Return the (x, y) coordinate for the center point of the cell that contains the specified text.  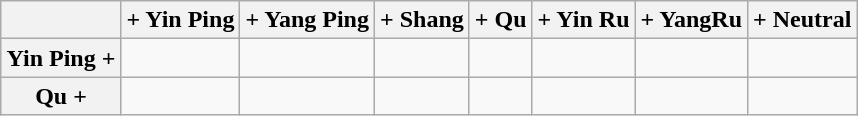
+ YangRu (692, 20)
Yin Ping + (61, 58)
+ Neutral (802, 20)
+ Qu (500, 20)
+ Yin Ru (584, 20)
+ Yin Ping (180, 20)
Qu + (61, 96)
+ Shang (422, 20)
+ Yang Ping (308, 20)
